Pinpoint the cell where the given text exists, returning its [X, Y] midpoint coordinate. 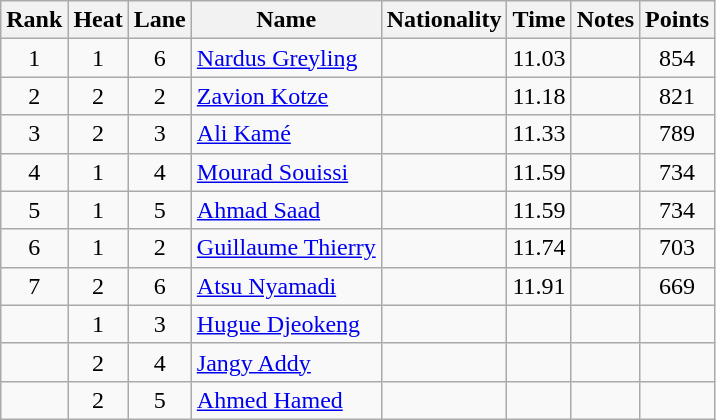
Nationality [444, 20]
Nardus Greyling [286, 58]
Lane [160, 20]
7 [34, 286]
789 [678, 134]
Jangy Addy [286, 362]
Name [286, 20]
Notes [605, 20]
Ahmad Saad [286, 210]
821 [678, 96]
11.18 [539, 96]
Heat [98, 20]
Rank [34, 20]
11.91 [539, 286]
11.33 [539, 134]
Hugue Djeokeng [286, 324]
Ali Kamé [286, 134]
Points [678, 20]
Ahmed Hamed [286, 400]
Time [539, 20]
Zavion Kotze [286, 96]
854 [678, 58]
Guillaume Thierry [286, 248]
11.74 [539, 248]
Atsu Nyamadi [286, 286]
669 [678, 286]
703 [678, 248]
Mourad Souissi [286, 172]
11.03 [539, 58]
